Extract the [x, y] coordinate from the center of the cell holding the provided text.  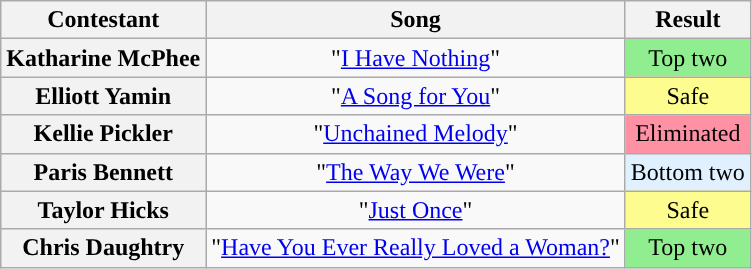
Song [416, 20]
Eliminated [688, 134]
Taylor Hicks [104, 210]
Bottom two [688, 172]
Elliott Yamin [104, 96]
Result [688, 20]
"Have You Ever Really Loved a Woman?" [416, 248]
"Unchained Melody" [416, 134]
"Just Once" [416, 210]
"The Way We Were" [416, 172]
"I Have Nothing" [416, 58]
Chris Daughtry [104, 248]
Kellie Pickler [104, 134]
"A Song for You" [416, 96]
Paris Bennett [104, 172]
Contestant [104, 20]
Katharine McPhee [104, 58]
